Detect which cell encompasses the target text, then output its (X, Y) center coordinate. 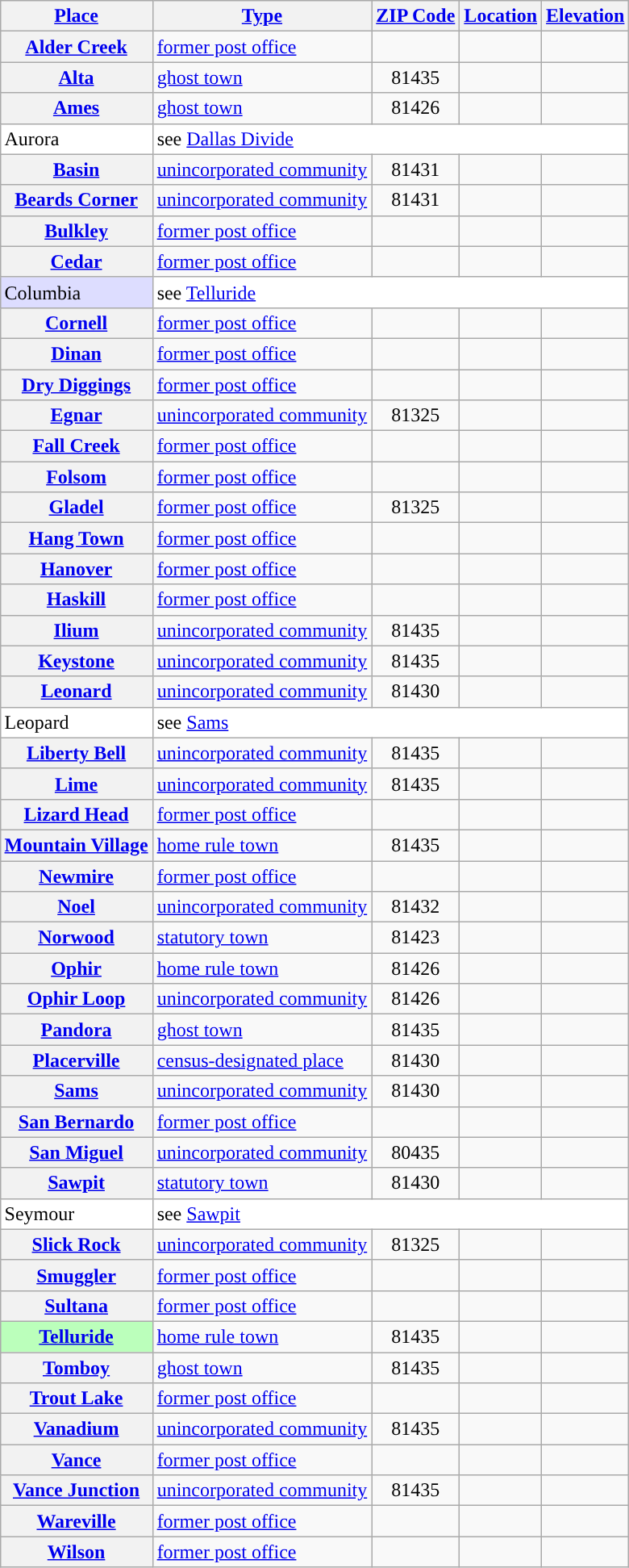
Telluride (76, 1336)
Smuggler (76, 1275)
Hanover (76, 569)
Noel (76, 907)
Placerville (76, 1060)
81423 (416, 938)
Trout Lake (76, 1399)
San Miguel (76, 1152)
Norwood (76, 938)
Sams (76, 1091)
Liberty Bell (76, 753)
Aurora (76, 139)
Beards Corner (76, 200)
Seymour (76, 1214)
Dinan (76, 353)
81432 (416, 907)
see Dallas Divide (390, 139)
Folsom (76, 477)
80435 (416, 1152)
San Bernardo (76, 1122)
see Sams (390, 722)
Type (262, 16)
Tomboy (76, 1368)
Gladel (76, 508)
Vanadium (76, 1429)
Cedar (76, 261)
Wareville (76, 1521)
Dry Diggings (76, 385)
see Sawpit (390, 1214)
Lime (76, 784)
Columbia (76, 292)
Ilium (76, 630)
Vance (76, 1460)
Place (76, 16)
Ophir (76, 968)
census-designated place (262, 1060)
Newmire (76, 876)
Pandora (76, 1030)
Basin (76, 169)
Fall Creek (76, 446)
Vance Junction (76, 1491)
Hang Town (76, 538)
Sultana (76, 1306)
Alder Creek (76, 47)
Alta (76, 77)
Haskill (76, 600)
Slick Rock (76, 1244)
Mountain Village (76, 845)
Leonard (76, 692)
Egnar (76, 416)
ZIP Code (416, 16)
Leopard (76, 722)
Cornell (76, 323)
Ames (76, 108)
Lizard Head (76, 814)
see Telluride (390, 292)
Wilson (76, 1552)
Location (501, 16)
Keystone (76, 661)
Sawpit (76, 1183)
Ophir Loop (76, 999)
Elevation (585, 16)
Bulkley (76, 231)
